Search for the cell housing the specified text and yield its [X, Y] center coordinate. 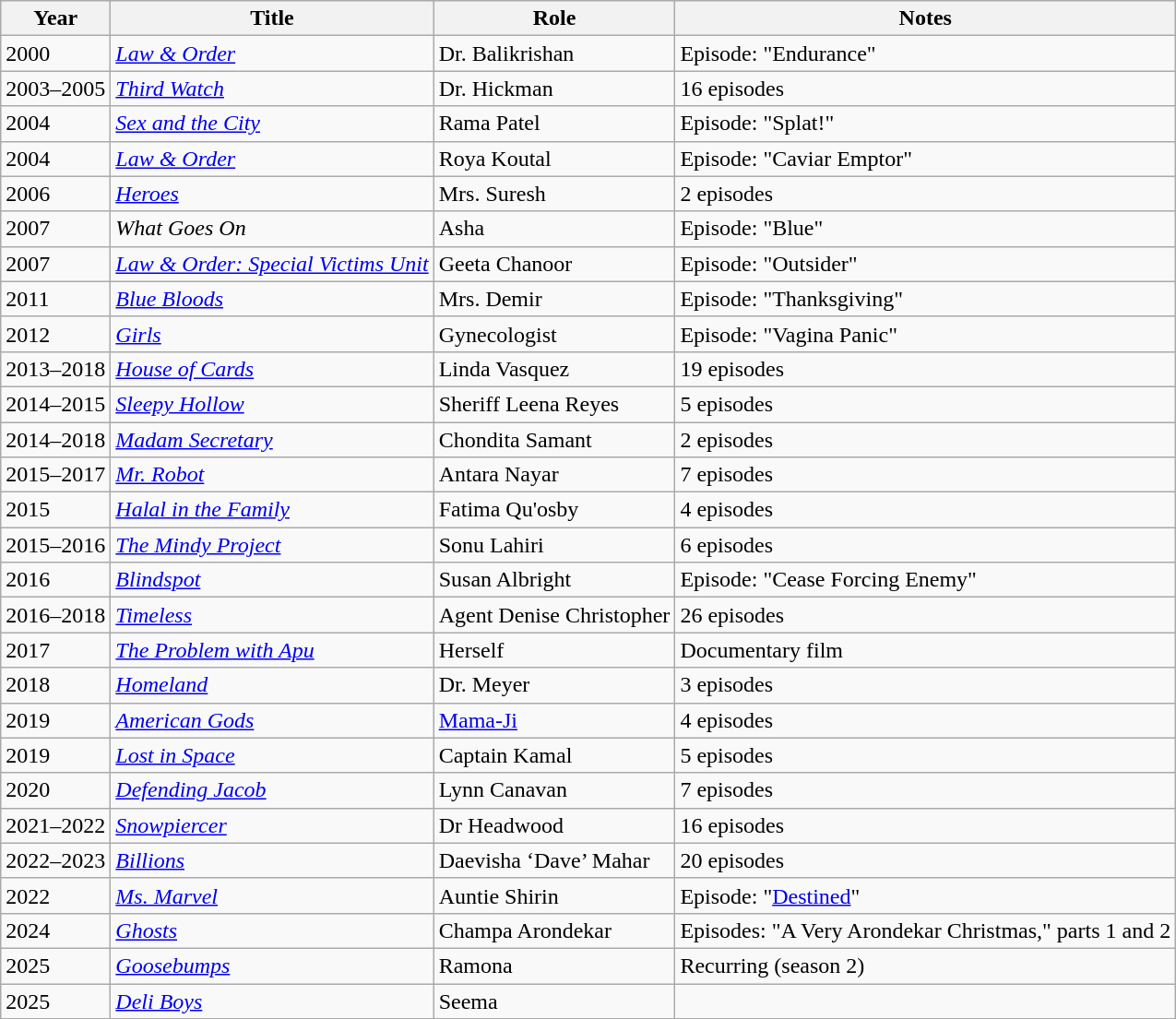
Notes [926, 18]
Recurring (season 2) [926, 966]
Ms. Marvel [272, 895]
Geeta Chanoor [554, 264]
Sheriff Leena Reyes [554, 404]
Documentary film [926, 650]
2018 [55, 685]
Episode: "Blue" [926, 229]
Mr. Robot [272, 475]
2014–2015 [55, 404]
Dr. Hickman [554, 89]
Episode: "Destined" [926, 895]
The Mindy Project [272, 545]
2022 [55, 895]
Antara Nayar [554, 475]
2016 [55, 580]
Captain Kamal [554, 755]
Homeland [272, 685]
2011 [55, 299]
Lost in Space [272, 755]
Goosebumps [272, 966]
Linda Vasquez [554, 369]
Dr. Balikrishan [554, 53]
Lynn Canavan [554, 790]
Dr Headwood [554, 825]
26 episodes [926, 615]
Timeless [272, 615]
House of Cards [272, 369]
Seema [554, 1001]
2015–2017 [55, 475]
Heroes [272, 194]
3 episodes [926, 685]
2016–2018 [55, 615]
Mrs. Demir [554, 299]
2006 [55, 194]
2021–2022 [55, 825]
Year [55, 18]
2013–2018 [55, 369]
2003–2005 [55, 89]
20 episodes [926, 860]
Dr. Meyer [554, 685]
2024 [55, 930]
Law & Order: Special Victims Unit [272, 264]
Auntie Shirin [554, 895]
Episode: "Vagina Panic" [926, 334]
Rama Patel [554, 124]
Sonu Lahiri [554, 545]
2000 [55, 53]
Episodes: "A Very Arondekar Christmas," parts 1 and 2 [926, 930]
Billions [272, 860]
Sex and the City [272, 124]
Mama-Ji [554, 720]
Gynecologist [554, 334]
Ramona [554, 966]
2015–2016 [55, 545]
Episode: "Caviar Emptor" [926, 159]
2022–2023 [55, 860]
American Gods [272, 720]
2015 [55, 510]
Title [272, 18]
Herself [554, 650]
Asha [554, 229]
Episode: "Outsider" [926, 264]
Defending Jacob [272, 790]
Episode: "Endurance" [926, 53]
Daevisha ‘Dave’ Mahar [554, 860]
19 episodes [926, 369]
Episode: "Splat!" [926, 124]
Halal in the Family [272, 510]
Deli Boys [272, 1001]
2017 [55, 650]
Susan Albright [554, 580]
Episode: "Cease Forcing Enemy" [926, 580]
Blindspot [272, 580]
6 episodes [926, 545]
Snowpiercer [272, 825]
Chondita Samant [554, 440]
2020 [55, 790]
What Goes On [272, 229]
2014–2018 [55, 440]
Role [554, 18]
Ghosts [272, 930]
Champa Arondekar [554, 930]
The Problem with Apu [272, 650]
Sleepy Hollow [272, 404]
Agent Denise Christopher [554, 615]
2012 [55, 334]
Fatima Qu'osby [554, 510]
Madam Secretary [272, 440]
Episode: "Thanksgiving" [926, 299]
Third Watch [272, 89]
Roya Koutal [554, 159]
Blue Bloods [272, 299]
Girls [272, 334]
Mrs. Suresh [554, 194]
